Return (X, Y) of the center of cell containing provided text 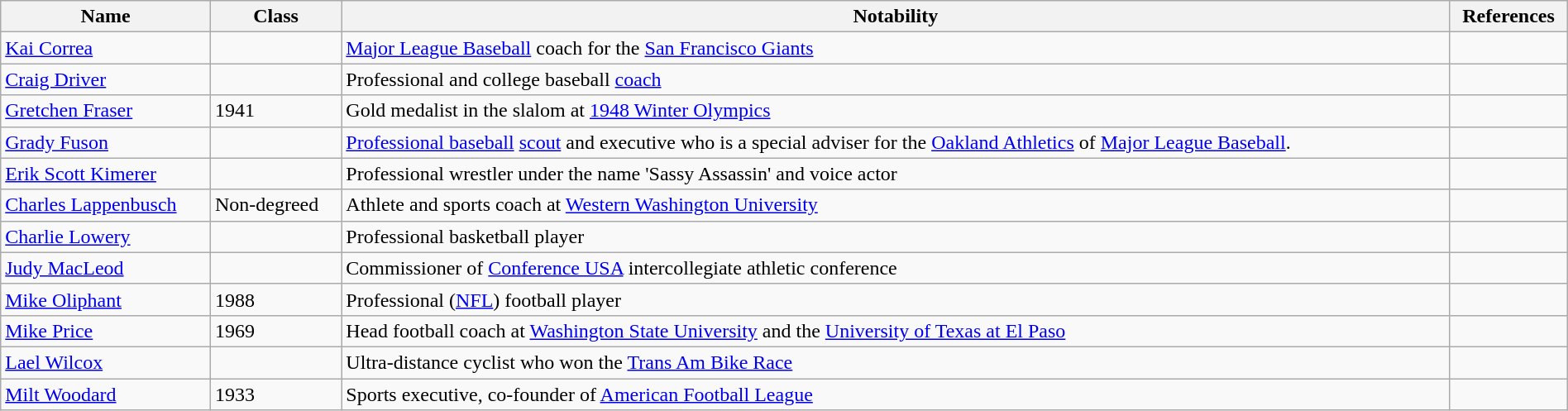
Professional wrestler under the name 'Sassy Assassin' and voice actor (896, 174)
Craig Driver (106, 79)
Mike Price (106, 331)
Major League Baseball coach for the San Francisco Giants (896, 48)
Head football coach at Washington State University and the University of Texas at El Paso (896, 331)
1969 (275, 331)
Professional and college baseball coach (896, 79)
Professional baseball scout and executive who is a special adviser for the Oakland Athletics of Major League Baseball. (896, 142)
Name (106, 17)
Charles Lappenbusch (106, 205)
Grady Fuson (106, 142)
Commissioner of Conference USA intercollegiate athletic conference (896, 268)
Sports executive, co-founder of American Football League (896, 394)
Charlie Lowery (106, 237)
Kai Correa (106, 48)
Milt Woodard (106, 394)
Ultra-distance cyclist who won the Trans Am Bike Race (896, 362)
References (1508, 17)
Mike Oliphant (106, 299)
1941 (275, 111)
1933 (275, 394)
Gold medalist in the slalom at 1948 Winter Olympics (896, 111)
Class (275, 17)
Professional basketball player (896, 237)
Non-degreed (275, 205)
Athlete and sports coach at Western Washington University (896, 205)
Gretchen Fraser (106, 111)
Notability (896, 17)
Professional (NFL) football player (896, 299)
Judy MacLeod (106, 268)
Erik Scott Kimerer (106, 174)
Lael Wilcox (106, 362)
1988 (275, 299)
